Capture the cell that displays the provided text and extract its [x, y] central coordinate. 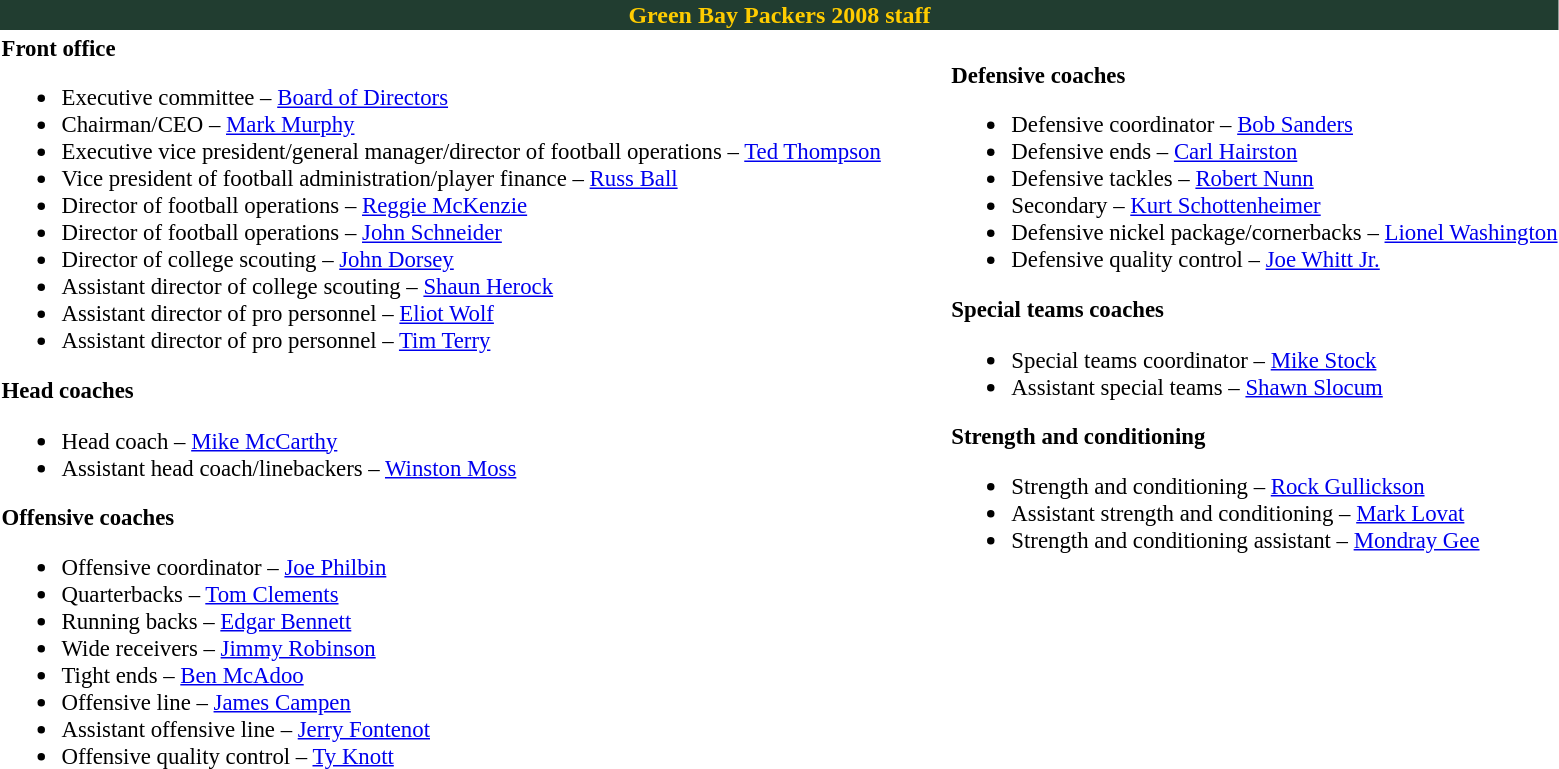
Green Bay Packers 2008 staff [780, 15]
